Capture the cell that displays the provided text and extract its (X, Y) central coordinate. 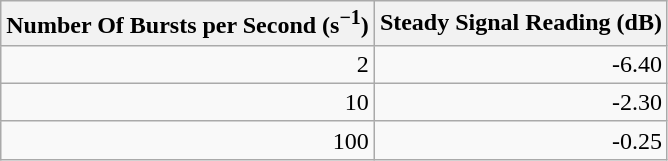
100 (188, 140)
2 (188, 64)
10 (188, 102)
-2.30 (520, 102)
Number Of Bursts per Second (s−1) (188, 24)
Steady Signal Reading (dB) (520, 24)
-6.40 (520, 64)
-0.25 (520, 140)
